Extract the [x, y] coordinate from the center of the cell holding the provided text.  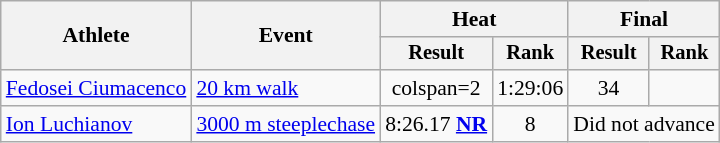
Athlete [96, 36]
20 km walk [286, 88]
Final [644, 19]
Ion Luchianov [96, 124]
3000 m steeplechase [286, 124]
colspan=2 [436, 88]
Fedosei Ciumacenco [96, 88]
34 [608, 88]
8 [530, 124]
8:26.17 NR [436, 124]
Did not advance [644, 124]
1:29:06 [530, 88]
Heat [474, 19]
Event [286, 36]
